Extract the (x, y) coordinate from the center of the cell holding the provided text.  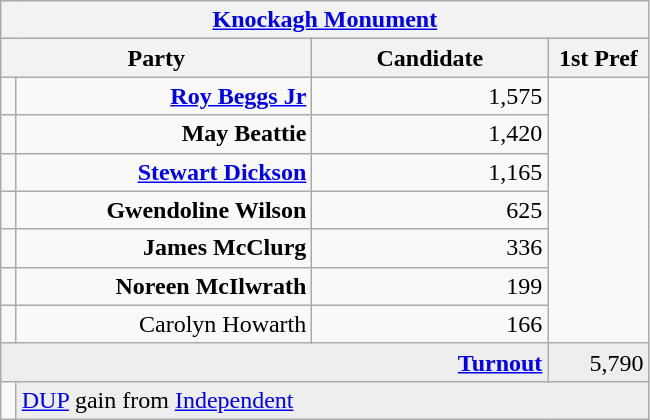
Candidate (430, 58)
Carolyn Howarth (164, 324)
166 (430, 324)
625 (430, 210)
DUP gain from Independent (332, 400)
Turnout (274, 362)
Party (156, 58)
May Beattie (164, 134)
Knockagh Monument (325, 20)
1st Pref (598, 58)
Gwendoline Wilson (164, 210)
1,165 (430, 172)
James McClurg (164, 248)
Roy Beggs Jr (164, 96)
Noreen McIlwrath (164, 286)
1,420 (430, 134)
199 (430, 286)
Stewart Dickson (164, 172)
1,575 (430, 96)
5,790 (598, 362)
336 (430, 248)
